Return (X, Y) of the center of cell containing provided text 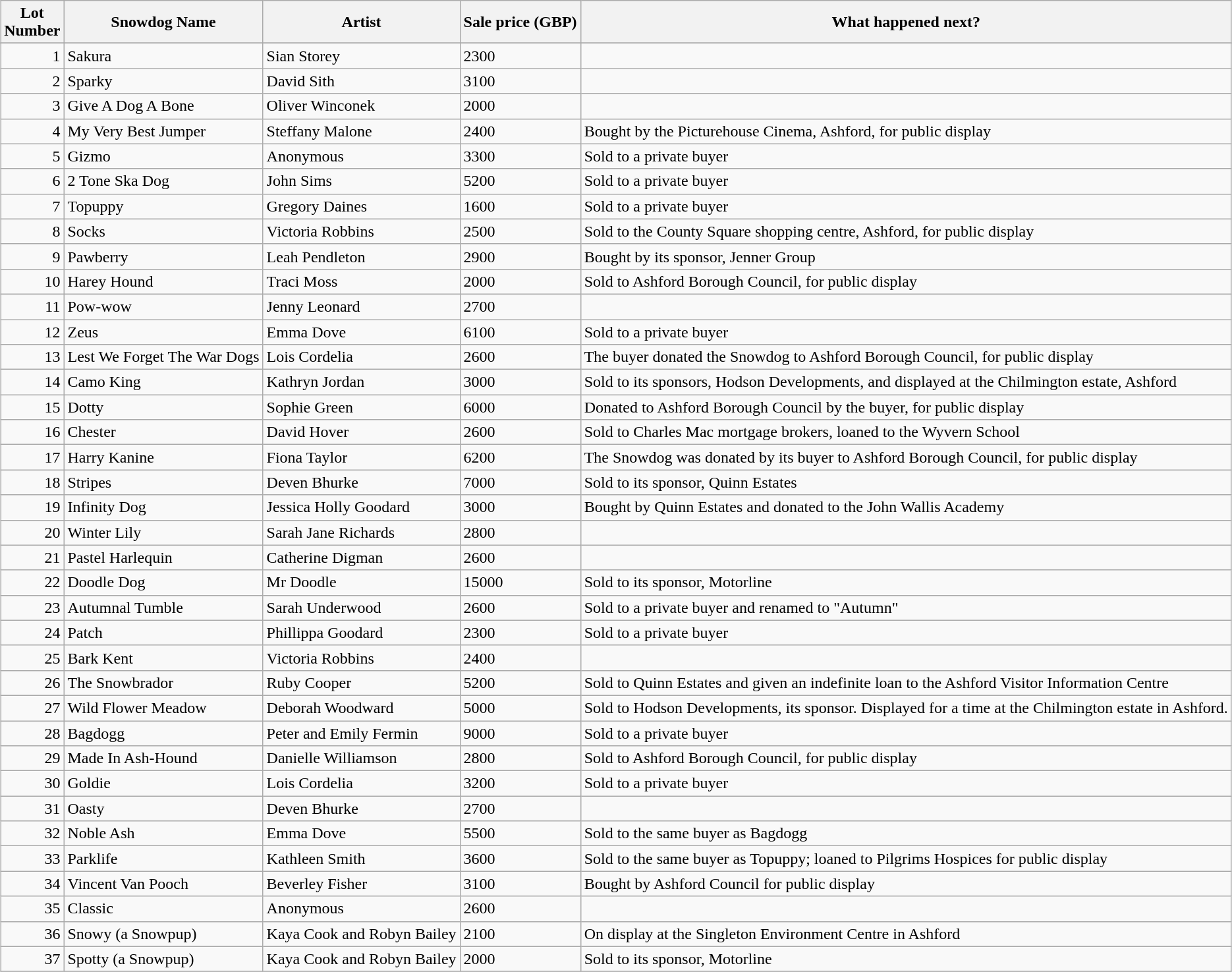
Sold to Charles Mac mortgage brokers, loaned to the Wyvern School (906, 432)
The Snowdog was donated by its buyer to Ashford Borough Council, for public display (906, 457)
2900 (520, 256)
Sale price (GBP) (520, 22)
6 (32, 181)
Harey Hound (163, 281)
6200 (520, 457)
Bought by Quinn Estates and donated to the John Wallis Academy (906, 507)
Sold to the same buyer as Bagdogg (906, 834)
What happened next? (906, 22)
Dotty (163, 407)
Snowy (a Snowpup) (163, 934)
Artist (361, 22)
Oliver Winconek (361, 106)
5 (32, 156)
Ruby Cooper (361, 683)
Gregory Daines (361, 206)
Harry Kanine (163, 457)
1600 (520, 206)
11 (32, 306)
18 (32, 482)
Bought by Ashford Council for public display (906, 884)
2 (32, 81)
Patch (163, 633)
Pawberry (163, 256)
Sold to the County Square shopping centre, Ashford, for public display (906, 231)
3300 (520, 156)
John Sims (361, 181)
24 (32, 633)
Sarah Underwood (361, 608)
Winter Lily (163, 532)
3600 (520, 859)
Lest We Forget The War Dogs (163, 357)
Sold to a private buyer and renamed to "Autumn" (906, 608)
Steffany Malone (361, 131)
30 (32, 784)
Donated to Ashford Borough Council by the buyer, for public display (906, 407)
Sold to Hodson Developments, its sponsor. Displayed for a time at the Chilmington estate in Ashford. (906, 708)
Jenny Leonard (361, 306)
Spotty (a Snowpup) (163, 959)
Sparky (163, 81)
Pow-wow (163, 306)
Sold to its sponsor, Quinn Estates (906, 482)
Sakura (163, 56)
Bagdogg (163, 733)
Peter and Emily Fermin (361, 733)
Wild Flower Meadow (163, 708)
23 (32, 608)
Mr Doodle (361, 583)
12 (32, 331)
Sold to Quinn Estates and given an indefinite loan to the Ashford Visitor Information Centre (906, 683)
Zeus (163, 331)
5500 (520, 834)
Kathryn Jordan (361, 382)
Phillippa Goodard (361, 633)
6000 (520, 407)
Oasty (163, 809)
35 (32, 909)
7000 (520, 482)
32 (32, 834)
Leah Pendleton (361, 256)
16 (32, 432)
9000 (520, 733)
Pastel Harlequin (163, 557)
2500 (520, 231)
Autumnal Tumble (163, 608)
My Very Best Jumper (163, 131)
21 (32, 557)
27 (32, 708)
Sold to the same buyer as Topuppy; loaned to Pilgrims Hospices for public display (906, 859)
3 (32, 106)
Beverley Fisher (361, 884)
20 (32, 532)
Parklife (163, 859)
26 (32, 683)
Snowdog Name (163, 22)
Socks (163, 231)
Chester (163, 432)
The Snowbrador (163, 683)
29 (32, 758)
37 (32, 959)
Goldie (163, 784)
Deborah Woodward (361, 708)
Doodle Dog (163, 583)
Classic (163, 909)
Sold to its sponsors, Hodson Developments, and displayed at the Chilmington estate, Ashford (906, 382)
Danielle Williamson (361, 758)
The buyer donated the Snowdog to Ashford Borough Council, for public display (906, 357)
Give A Dog A Bone (163, 106)
David Hover (361, 432)
Vincent Van Pooch (163, 884)
David Sith (361, 81)
Made In Ash-Hound (163, 758)
15000 (520, 583)
Sarah Jane Richards (361, 532)
9 (32, 256)
Bark Kent (163, 658)
Topuppy (163, 206)
Sophie Green (361, 407)
25 (32, 658)
13 (32, 357)
5000 (520, 708)
14 (32, 382)
Fiona Taylor (361, 457)
36 (32, 934)
Catherine Digman (361, 557)
Bought by its sponsor, Jenner Group (906, 256)
Noble Ash (163, 834)
Gizmo (163, 156)
15 (32, 407)
2100 (520, 934)
Bought by the Picturehouse Cinema, Ashford, for public display (906, 131)
3200 (520, 784)
33 (32, 859)
Jessica Holly Goodard (361, 507)
Kathleen Smith (361, 859)
8 (32, 231)
6100 (520, 331)
Infinity Dog (163, 507)
Lot Number (32, 22)
Camo King (163, 382)
4 (32, 131)
34 (32, 884)
28 (32, 733)
31 (32, 809)
Sian Storey (361, 56)
22 (32, 583)
Traci Moss (361, 281)
10 (32, 281)
19 (32, 507)
7 (32, 206)
17 (32, 457)
2 Tone Ska Dog (163, 181)
Stripes (163, 482)
1 (32, 56)
On display at the Singleton Environment Centre in Ashford (906, 934)
